Search for the cell housing the specified text and yield its (x, y) center coordinate. 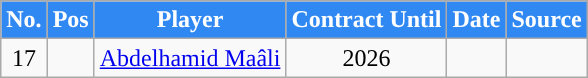
Abdelhamid Maâli (190, 58)
Source (546, 20)
17 (24, 58)
Pos (70, 20)
Player (190, 20)
No. (24, 20)
2026 (366, 58)
Contract Until (366, 20)
Date (476, 20)
